Output the [x, y] coordinate of the center of the cell containing the given text.  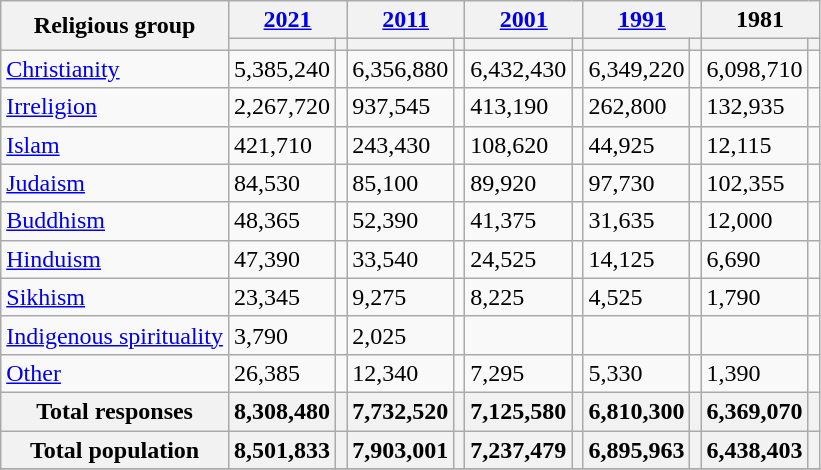
7,237,479 [518, 449]
6,810,300 [636, 411]
23,345 [282, 297]
Islam [115, 145]
6,098,710 [754, 69]
5,330 [636, 373]
2,267,720 [282, 107]
937,545 [400, 107]
6,349,220 [636, 69]
243,430 [400, 145]
1,790 [754, 297]
52,390 [400, 221]
262,800 [636, 107]
6,690 [754, 259]
24,525 [518, 259]
5,385,240 [282, 69]
12,340 [400, 373]
2001 [524, 20]
2011 [406, 20]
108,620 [518, 145]
12,000 [754, 221]
Christianity [115, 69]
Buddhism [115, 221]
Total responses [115, 411]
41,375 [518, 221]
102,355 [754, 183]
Judaism [115, 183]
1981 [760, 20]
31,635 [636, 221]
6,356,880 [400, 69]
Indigenous spirituality [115, 335]
7,903,001 [400, 449]
4,525 [636, 297]
9,275 [400, 297]
Total population [115, 449]
8,501,833 [282, 449]
8,308,480 [282, 411]
8,225 [518, 297]
33,540 [400, 259]
26,385 [282, 373]
7,295 [518, 373]
3,790 [282, 335]
Religious group [115, 26]
Sikhism [115, 297]
7,732,520 [400, 411]
6,438,403 [754, 449]
89,920 [518, 183]
84,530 [282, 183]
85,100 [400, 183]
47,390 [282, 259]
97,730 [636, 183]
413,190 [518, 107]
1991 [642, 20]
Other [115, 373]
7,125,580 [518, 411]
1,390 [754, 373]
6,895,963 [636, 449]
Hinduism [115, 259]
6,432,430 [518, 69]
2,025 [400, 335]
6,369,070 [754, 411]
421,710 [282, 145]
132,935 [754, 107]
2021 [287, 20]
44,925 [636, 145]
14,125 [636, 259]
Irreligion [115, 107]
48,365 [282, 221]
12,115 [754, 145]
